Search for the cell housing the specified text and yield its [x, y] center coordinate. 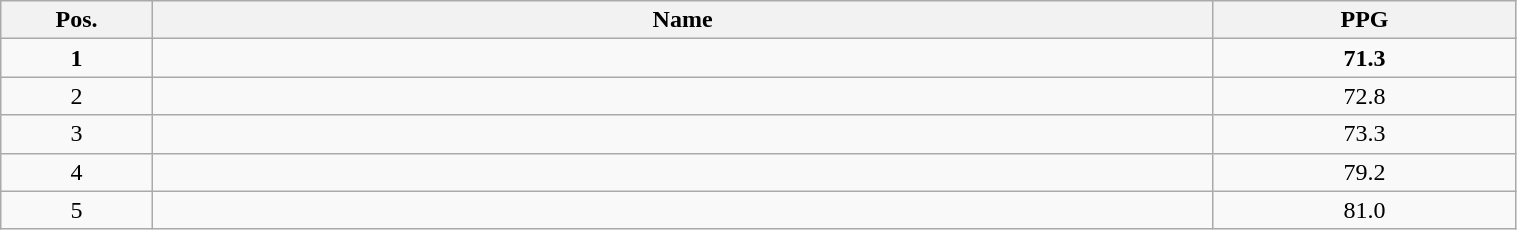
81.0 [1364, 210]
4 [77, 172]
71.3 [1364, 58]
72.8 [1364, 96]
Name [682, 20]
5 [77, 210]
3 [77, 134]
73.3 [1364, 134]
2 [77, 96]
1 [77, 58]
79.2 [1364, 172]
Pos. [77, 20]
PPG [1364, 20]
